Provide the (X, Y) coordinate of the cell's center where the given text is located.  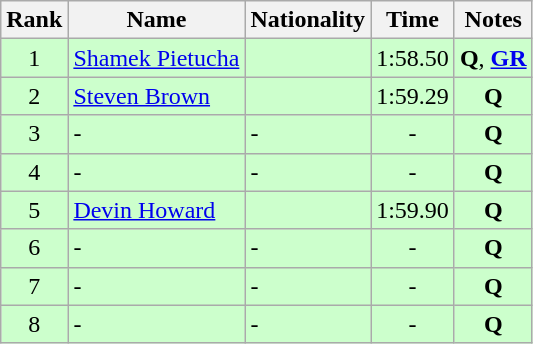
2 (34, 96)
7 (34, 286)
Name (156, 20)
Nationality (308, 20)
3 (34, 134)
1:59.29 (413, 96)
1:59.90 (413, 210)
6 (34, 248)
Time (413, 20)
Shamek Pietucha (156, 58)
Devin Howard (156, 210)
8 (34, 324)
Rank (34, 20)
Notes (493, 20)
4 (34, 172)
1 (34, 58)
Q, GR (493, 58)
1:58.50 (413, 58)
Steven Brown (156, 96)
5 (34, 210)
